For the text-containing cell, return its midpoint in (X, Y) coordinate format. 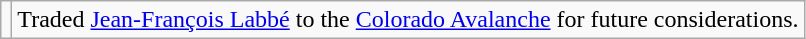
Traded Jean-François Labbé to the Colorado Avalanche for future considerations. (408, 20)
